Search for the cell housing the specified text and yield its [x, y] center coordinate. 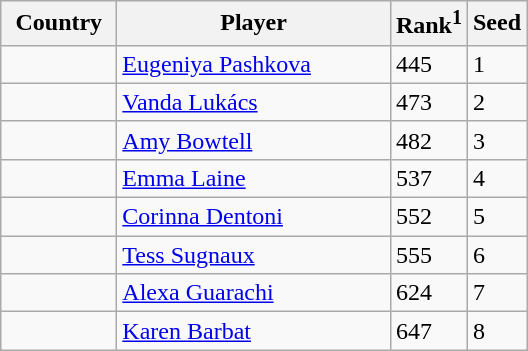
Seed [496, 24]
482 [428, 140]
647 [428, 331]
4 [496, 178]
Player [254, 24]
1 [496, 64]
473 [428, 102]
Karen Barbat [254, 331]
5 [496, 217]
6 [496, 255]
Tess Sugnaux [254, 255]
537 [428, 178]
Rank1 [428, 24]
624 [428, 293]
Eugeniya Pashkova [254, 64]
Vanda Lukács [254, 102]
Alexa Guarachi [254, 293]
7 [496, 293]
445 [428, 64]
555 [428, 255]
2 [496, 102]
Amy Bowtell [254, 140]
3 [496, 140]
8 [496, 331]
Country [59, 24]
Corinna Dentoni [254, 217]
Emma Laine [254, 178]
552 [428, 217]
